Extract the (X, Y) coordinate from the center of the cell holding the provided text.  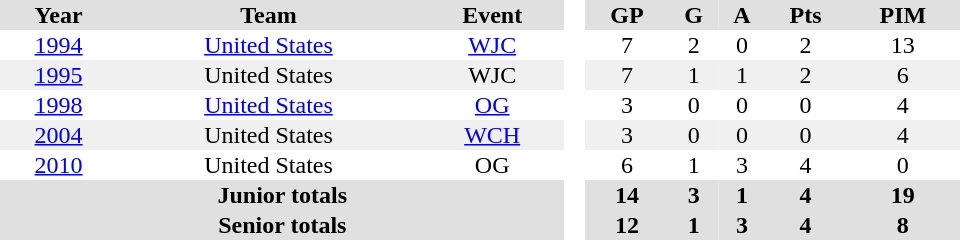
Pts (805, 15)
Year (58, 15)
Event (492, 15)
1995 (58, 75)
PIM (903, 15)
A (742, 15)
WCH (492, 135)
1994 (58, 45)
12 (626, 225)
14 (626, 195)
2004 (58, 135)
Team (268, 15)
Junior totals (282, 195)
13 (903, 45)
2010 (58, 165)
19 (903, 195)
GP (626, 15)
G (694, 15)
Senior totals (282, 225)
8 (903, 225)
1998 (58, 105)
